Return the [X, Y] coordinate for the center point of the cell that contains the specified text.  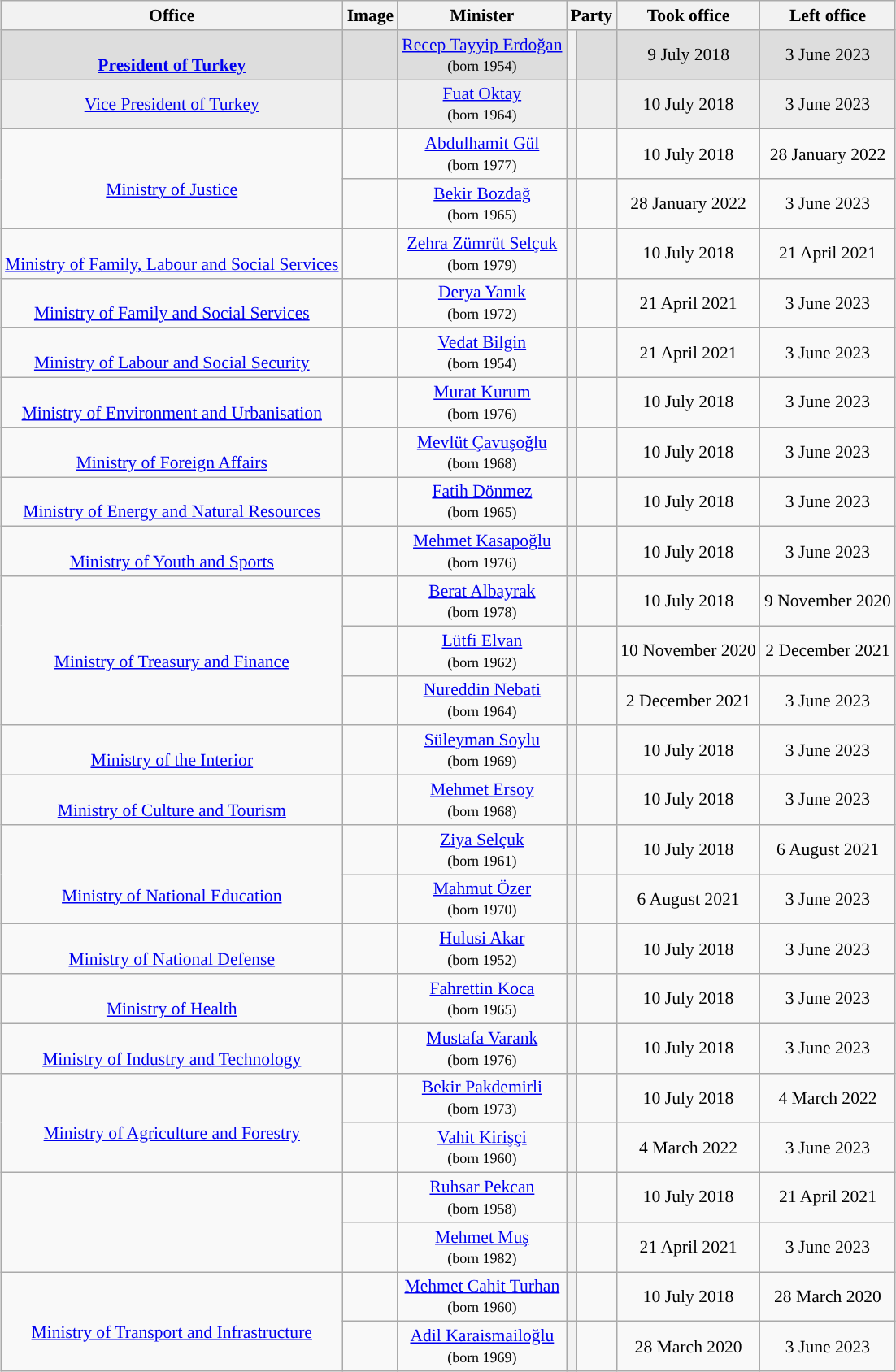
Ministry of Youth and Sports [172, 551]
Ministry of Transport and Infrastructure [172, 1322]
Zehra Zümrüt Selçuk(born 1979) [481, 254]
Mehmet Ersoy(born 1968) [481, 800]
Ministry of Industry and Technology [172, 1049]
Ministry of the Interior [172, 751]
Süleyman Soylu(born 1969) [481, 751]
Mehmet Kasapoğlu(born 1976) [481, 551]
Ministry of Labour and Social Security [172, 353]
Ministry of Energy and Natural Resources [172, 502]
Nureddin Nebati(born 1964) [481, 701]
Mehmet Muş(born 1982) [481, 1247]
Mahmut Özer(born 1970) [481, 899]
Lütfi Elvan(born 1962) [481, 650]
Mustafa Varank(born 1976) [481, 1049]
Ministry of National Education [172, 875]
Vice President of Turkey [172, 104]
Party [591, 15]
Bekir Bozdağ(born 1965) [481, 203]
Office [172, 15]
Vedat Bilgin(born 1954) [481, 353]
10 November 2020 [688, 650]
Ministry of Justice [172, 179]
Bekir Pakdemirli(born 1973) [481, 1097]
Vahit Kirişçi(born 1960) [481, 1148]
Abdulhamit Gül(born 1977) [481, 154]
Hulusi Akar(born 1952) [481, 949]
Ministry of Health [172, 998]
Mevlüt Çavuşoğlu(born 1968) [481, 452]
Took office [688, 15]
Fahrettin Koca(born 1965) [481, 998]
Left office [828, 15]
President of Turkey [172, 55]
9 November 2020 [828, 601]
Ministry of Treasury and Finance [172, 650]
Mehmet Cahit Turhan(born 1960) [481, 1297]
Ministry of Family and Social Services [172, 302]
Adil Karaismailoğlu(born 1969) [481, 1346]
Murat Kurum(born 1976) [481, 403]
Ruhsar Pekcan(born 1958) [481, 1198]
Berat Albayrak(born 1978) [481, 601]
Minister [481, 15]
Ministry of Environment and Urbanisation [172, 403]
Derya Yanık(born 1972) [481, 302]
9 July 2018 [688, 55]
Ministry of National Defense [172, 949]
Ministry of Culture and Tourism [172, 800]
Ministry of Foreign Affairs [172, 452]
Ziya Selçuk(born 1961) [481, 850]
Ministry of Family, Labour and Social Services [172, 254]
Fatih Dönmez(born 1965) [481, 502]
Ministry of Agriculture and Forestry [172, 1122]
Recep Tayyip Erdoğan(born 1954) [481, 55]
Image [371, 15]
Fuat Oktay(born 1964) [481, 104]
